Detect which cell encompasses the target text, then output its [x, y] center coordinate. 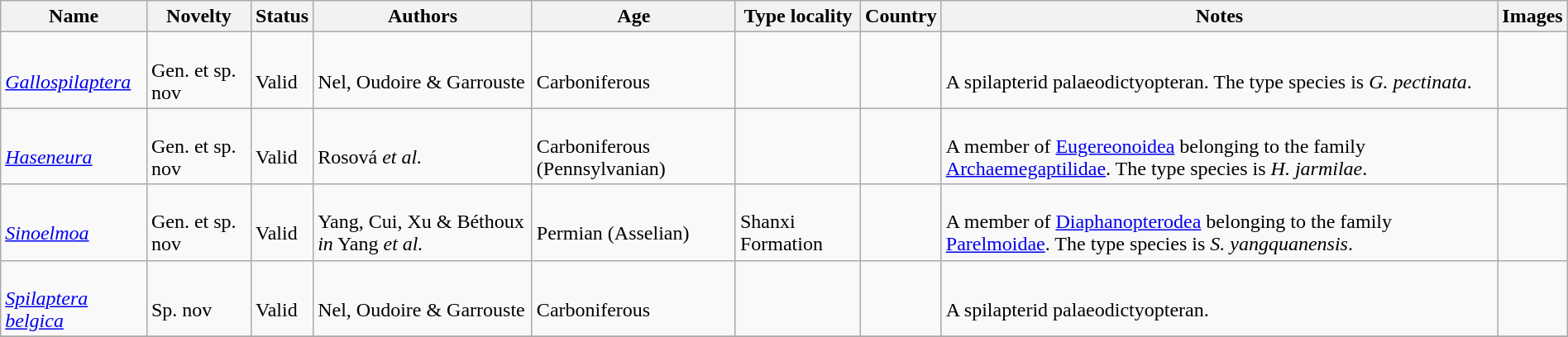
A spilapterid palaeodictyopteran. [1219, 298]
Haseneura [74, 146]
A member of Diaphanopterodea belonging to the family Parelmoidae. The type species is S. yangquanensis. [1219, 222]
Authors [423, 17]
Permian (Asselian) [633, 222]
A member of Eugereonoidea belonging to the family Archaemegaptilidae. The type species is H. jarmilae. [1219, 146]
Carboniferous (Pennsylvanian) [633, 146]
Images [1532, 17]
Name [74, 17]
Age [633, 17]
Status [283, 17]
Notes [1219, 17]
Sp. nov [198, 298]
Rosová et al. [423, 146]
Sinoelmoa [74, 222]
Type locality [797, 17]
Spilaptera belgica [74, 298]
Gallospilaptera [74, 70]
A spilapterid palaeodictyopteran. The type species is G. pectinata. [1219, 70]
Country [901, 17]
Shanxi Formation [797, 222]
Novelty [198, 17]
Yang, Cui, Xu & Béthoux in Yang et al. [423, 222]
